Detect which cell encompasses the target text, then output its [x, y] center coordinate. 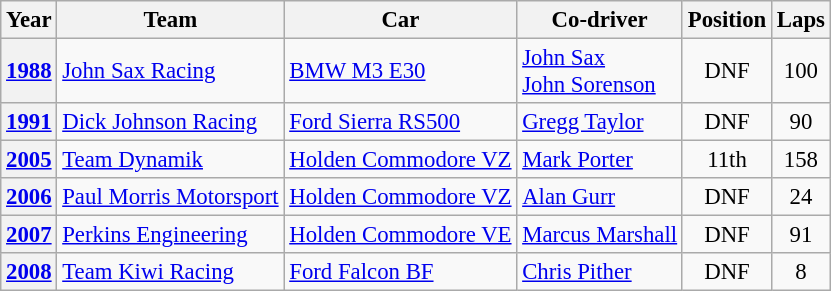
24 [802, 197]
90 [802, 122]
Perkins Engineering [170, 235]
Car [400, 20]
John Sax Racing [170, 72]
11th [726, 160]
Team Dynamik [170, 160]
Year [29, 20]
BMW M3 E30 [400, 72]
Ford Sierra RS500 [400, 122]
100 [802, 72]
1991 [29, 122]
Co-driver [600, 20]
91 [802, 235]
Dick Johnson Racing [170, 122]
Laps [802, 20]
2007 [29, 235]
1988 [29, 72]
Holden Commodore VE [400, 235]
Gregg Taylor [600, 122]
Position [726, 20]
Marcus Marshall [600, 235]
2005 [29, 160]
158 [802, 160]
John Sax John Sorenson [600, 72]
Paul Morris Motorsport [170, 197]
Mark Porter [600, 160]
Team [170, 20]
2006 [29, 197]
Alan Gurr [600, 197]
